Return the (X, Y) coordinate for the center point of the cell that contains the specified text.  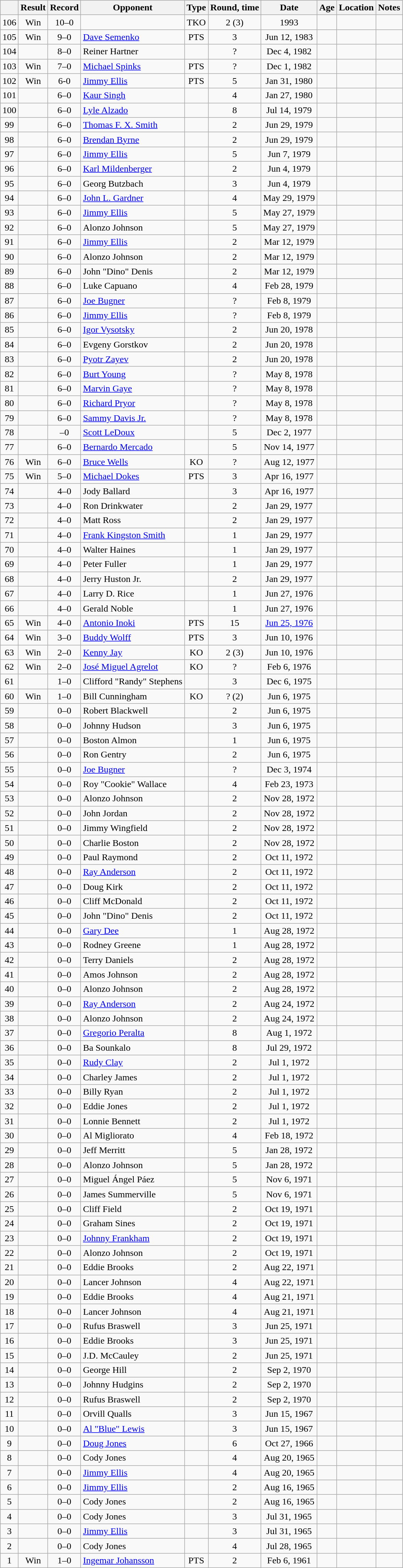
Reiner Hartner (133, 52)
Luke Capuano (133, 286)
Cliff McDonald (133, 901)
28 (9, 1165)
Al "Blue" Lewis (133, 1429)
Type (196, 8)
Robert Blackwell (133, 711)
Graham Sines (133, 1224)
Result (33, 8)
101 (9, 95)
98 (9, 139)
Lonnie Bennett (133, 1121)
16 (9, 1341)
17 (9, 1326)
Dave Semenko (133, 37)
42 (9, 960)
10 (9, 1429)
Feb 28, 1979 (289, 286)
64 (9, 637)
51 (9, 828)
Doug Kirk (133, 886)
103 (9, 66)
Aug 1, 1972 (289, 1033)
11 (9, 1414)
82 (9, 374)
Opponent (133, 8)
Feb 6, 1976 (289, 667)
1993 (289, 22)
Ron Gentry (133, 755)
Evgeny Gorstkov (133, 344)
Orvill Qualls (133, 1414)
Bruce Wells (133, 462)
100 (9, 110)
Jun 7, 1979 (289, 154)
34 (9, 1077)
78 (9, 433)
56 (9, 755)
TKO (196, 22)
79 (9, 418)
7 (9, 1473)
77 (9, 447)
94 (9, 198)
33 (9, 1092)
Dec 1, 1982 (289, 66)
66 (9, 608)
Richard Pryor (133, 403)
32 (9, 1106)
Georg Butzbach (133, 184)
20 (9, 1282)
Ron Drinkwater (133, 506)
Kaur Singh (133, 95)
Marvin Gaye (133, 388)
21 (9, 1267)
Thomas F. X. Smith (133, 125)
61 (9, 682)
George Hill (133, 1370)
55 (9, 769)
85 (9, 330)
81 (9, 388)
Walter Haines (133, 550)
Bernardo Mercado (133, 447)
Jerry Huston Jr. (133, 579)
58 (9, 725)
John L. Gardner (133, 198)
12 (9, 1399)
54 (9, 784)
Dec 4, 1982 (289, 52)
Location (356, 8)
Nov 14, 1977 (289, 447)
Rodney Greene (133, 945)
44 (9, 931)
Dec 6, 1975 (289, 682)
Dec 2, 1977 (289, 433)
Jul 29, 1972 (289, 1048)
May 29, 1979 (289, 198)
39 (9, 1004)
Larry D. Rice (133, 593)
92 (9, 227)
91 (9, 242)
36 (9, 1048)
Pyotr Zayev (133, 359)
James Summerville (133, 1194)
Ba Sounkalo (133, 1048)
84 (9, 344)
83 (9, 359)
Miguel Ángel Páez (133, 1180)
89 (9, 271)
Antonio Inoki (133, 623)
22 (9, 1253)
Clifford "Randy" Stephens (133, 682)
87 (9, 301)
Kenny Jay (133, 652)
Johnny Hudson (133, 725)
50 (9, 843)
63 (9, 652)
75 (9, 476)
Paul Raymond (133, 857)
57 (9, 740)
10–0 (64, 22)
99 (9, 125)
23 (9, 1238)
18 (9, 1311)
70 (9, 550)
Burt Young (133, 374)
Dec 3, 1974 (289, 769)
41 (9, 975)
Gerald Noble (133, 608)
Jul 28, 1965 (289, 1546)
Michael Spinks (133, 66)
76 (9, 462)
31 (9, 1121)
105 (9, 37)
93 (9, 213)
73 (9, 506)
Jan 31, 1980 (289, 81)
13 (9, 1385)
Igor Vysotsky (133, 330)
Lyle Alzado (133, 110)
88 (9, 286)
Al Migliorato (133, 1136)
96 (9, 169)
J.D. McCauley (133, 1355)
9–0 (64, 37)
Terry Daniels (133, 960)
86 (9, 315)
Karl Mildenberger (133, 169)
Date (289, 8)
9 (9, 1443)
–0 (64, 433)
Johnny Hudgins (133, 1385)
Ingemar Johansson (133, 1560)
Buddy Wolff (133, 637)
5–0 (64, 476)
Sammy Davis Jr. (133, 418)
Johnny Frankham (133, 1238)
Frank Kingston Smith (133, 535)
John Jordan (133, 813)
59 (9, 711)
Feb 6, 1961 (289, 1560)
Jan 27, 1980 (289, 95)
19 (9, 1297)
Gregorio Peralta (133, 1033)
6-0 (64, 81)
Charlie Boston (133, 843)
97 (9, 154)
Michael Dokes (133, 476)
27 (9, 1180)
74 (9, 491)
Notes (389, 8)
Jun 12, 1983 (289, 37)
37 (9, 1033)
José Miguel Agrelot (133, 667)
47 (9, 886)
49 (9, 857)
? (2) (235, 696)
95 (9, 184)
Boston Almon (133, 740)
Peter Fuller (133, 564)
25 (9, 1209)
46 (9, 901)
Jody Ballard (133, 491)
Jeff Merritt (133, 1150)
8–0 (64, 52)
Age (327, 8)
Brendan Byrne (133, 139)
Gary Dee (133, 931)
72 (9, 520)
80 (9, 403)
Scott LeDoux (133, 433)
Bill Cunningham (133, 696)
Jul 14, 1979 (289, 110)
29 (9, 1150)
3–0 (64, 637)
Roy "Cookie" Wallace (133, 784)
Doug Jones (133, 1443)
62 (9, 667)
26 (9, 1194)
90 (9, 257)
71 (9, 535)
Cliff Field (133, 1209)
Record (64, 8)
14 (9, 1370)
24 (9, 1224)
Rudy Clay (133, 1062)
52 (9, 813)
Matt Ross (133, 520)
30 (9, 1136)
48 (9, 872)
Oct 27, 1966 (289, 1443)
Billy Ryan (133, 1092)
69 (9, 564)
67 (9, 593)
7–0 (64, 66)
Jimmy Wingfield (133, 828)
45 (9, 916)
43 (9, 945)
68 (9, 579)
Charley James (133, 1077)
Amos Johnson (133, 975)
106 (9, 22)
Feb 23, 1973 (289, 784)
65 (9, 623)
40 (9, 989)
38 (9, 1018)
Feb 18, 1972 (289, 1136)
53 (9, 799)
Jun 25, 1976 (289, 623)
Aug 12, 1977 (289, 462)
60 (9, 696)
Eddie Jones (133, 1106)
Round, time (235, 8)
104 (9, 52)
35 (9, 1062)
102 (9, 81)
